Return (x, y) of the center of cell containing provided text 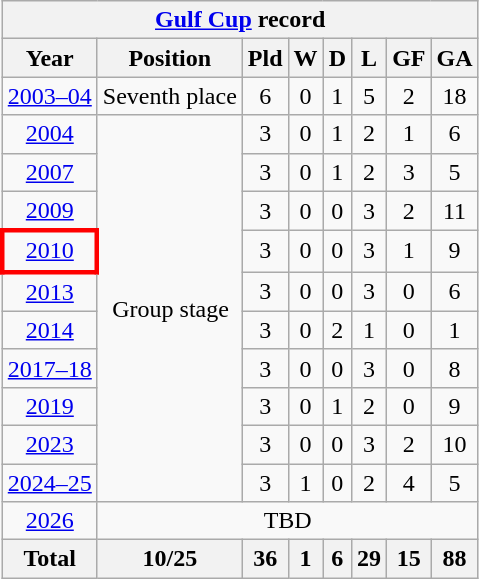
2014 (50, 330)
L (370, 58)
2024–25 (50, 483)
18 (454, 96)
Group stage (170, 308)
88 (454, 559)
Year (50, 58)
2023 (50, 444)
Position (170, 58)
GA (454, 58)
8 (454, 368)
Pld (265, 58)
Total (50, 559)
10 (454, 444)
2017–18 (50, 368)
2010 (50, 252)
36 (265, 559)
2026 (50, 521)
4 (409, 483)
Seventh place (170, 96)
2013 (50, 292)
W (306, 58)
29 (370, 559)
2009 (50, 211)
TBD (288, 521)
2004 (50, 134)
D (337, 58)
2019 (50, 406)
11 (454, 211)
10/25 (170, 559)
15 (409, 559)
2003–04 (50, 96)
2007 (50, 172)
GF (409, 58)
Gulf Cup record (240, 20)
